From the cell containing the given text, extract its center point as (x, y) coordinate. 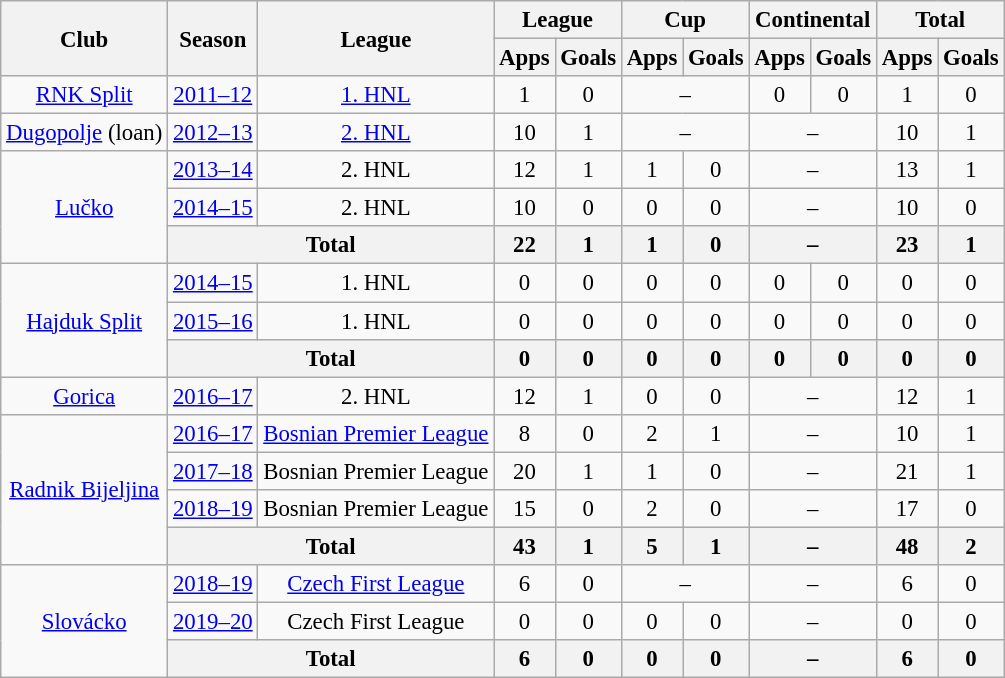
2012–13 (213, 133)
Radnik Bijeljina (84, 489)
Club (84, 38)
2019–20 (213, 621)
15 (524, 509)
22 (524, 245)
Gorica (84, 396)
21 (906, 471)
8 (524, 433)
Cup (685, 20)
Dugopolje (loan) (84, 133)
2015–16 (213, 321)
2013–14 (213, 170)
17 (906, 509)
5 (652, 546)
Lučko (84, 208)
Continental (813, 20)
2011–12 (213, 95)
Season (213, 38)
48 (906, 546)
13 (906, 170)
23 (906, 245)
20 (524, 471)
Slovácko (84, 622)
RNK Split (84, 95)
43 (524, 546)
2017–18 (213, 471)
Hajduk Split (84, 320)
